Determine the (X, Y) coordinate at the center of the cell enclosing the given text.  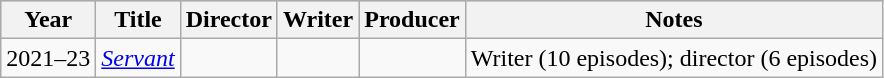
Writer (318, 20)
Notes (674, 20)
Servant (138, 58)
2021–23 (48, 58)
Year (48, 20)
Producer (412, 20)
Director (228, 20)
Title (138, 20)
Writer (10 episodes); director (6 episodes) (674, 58)
